Determine the [x, y] coordinate at the center of the cell enclosing the given text.  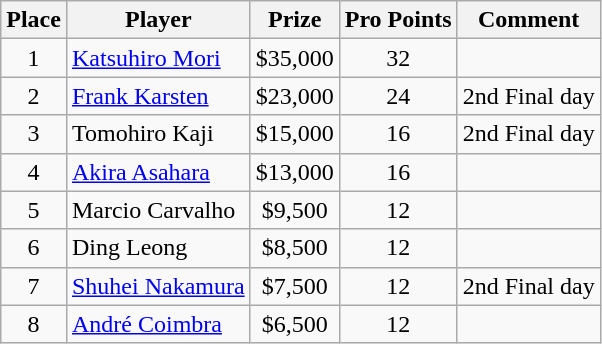
Pro Points [398, 20]
$15,000 [294, 134]
32 [398, 58]
1 [34, 58]
24 [398, 96]
$8,500 [294, 248]
$23,000 [294, 96]
7 [34, 286]
Tomohiro Kaji [158, 134]
Shuhei Nakamura [158, 286]
3 [34, 134]
$13,000 [294, 172]
Prize [294, 20]
Katsuhiro Mori [158, 58]
$7,500 [294, 286]
Akira Asahara [158, 172]
8 [34, 324]
6 [34, 248]
André Coimbra [158, 324]
Frank Karsten [158, 96]
2 [34, 96]
$9,500 [294, 210]
Place [34, 20]
4 [34, 172]
$6,500 [294, 324]
Marcio Carvalho [158, 210]
5 [34, 210]
Comment [528, 20]
Player [158, 20]
Ding Leong [158, 248]
$35,000 [294, 58]
